For the text-containing cell, return its midpoint in [x, y] coordinate format. 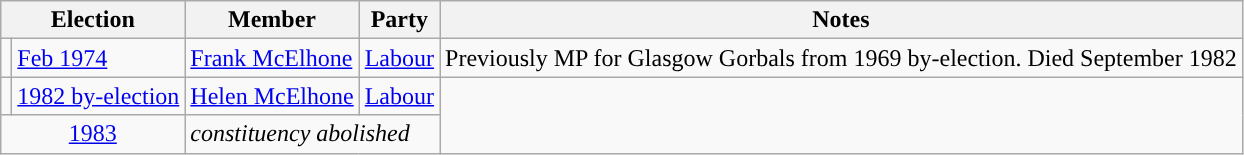
Election [93, 20]
1982 by-election [98, 96]
1983 [93, 134]
Notes [842, 20]
Feb 1974 [98, 58]
Frank McElhone [272, 58]
Previously MP for Glasgow Gorbals from 1969 by-election. Died September 1982 [842, 58]
Helen McElhone [272, 96]
Member [272, 20]
constituency abolished [312, 134]
Party [399, 20]
